From the cell containing the given text, extract its center point as [x, y] coordinate. 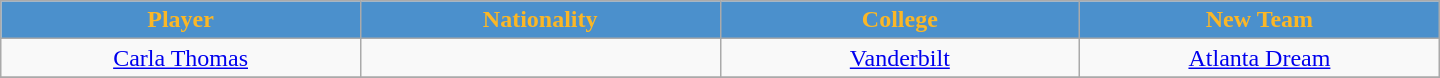
Player [181, 20]
New Team [1260, 20]
Atlanta Dream [1260, 58]
Nationality [540, 20]
Carla Thomas [181, 58]
College [900, 20]
Vanderbilt [900, 58]
